Determine the [X, Y] coordinate at the center of the cell enclosing the given text.  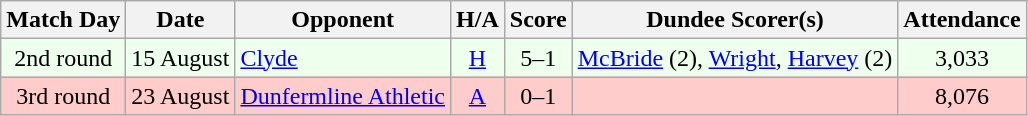
Opponent [343, 20]
Dundee Scorer(s) [735, 20]
Attendance [962, 20]
McBride (2), Wright, Harvey (2) [735, 58]
Score [538, 20]
H/A [478, 20]
3,033 [962, 58]
0–1 [538, 96]
Dunfermline Athletic [343, 96]
5–1 [538, 58]
H [478, 58]
Date [180, 20]
A [478, 96]
15 August [180, 58]
8,076 [962, 96]
2nd round [64, 58]
3rd round [64, 96]
23 August [180, 96]
Match Day [64, 20]
Clyde [343, 58]
